Extract the (X, Y) coordinate from the center of the cell holding the provided text.  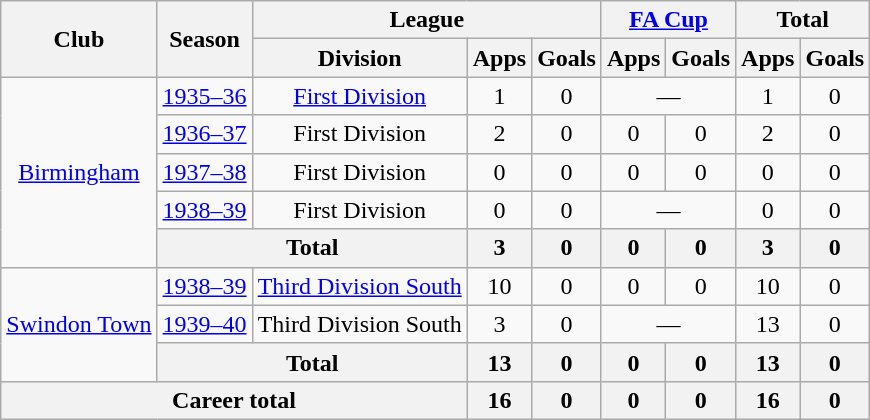
Club (79, 39)
1936–37 (204, 134)
Swindon Town (79, 324)
League (426, 20)
1937–38 (204, 172)
Division (360, 58)
1939–40 (204, 324)
Season (204, 39)
1935–36 (204, 96)
Birmingham (79, 172)
FA Cup (668, 20)
Career total (234, 400)
